Find where the given text appears and provide that cell's center as [x, y] coordinate. 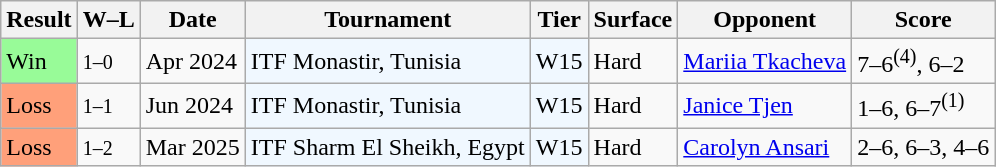
Apr 2024 [192, 62]
7–6(4), 6–2 [924, 62]
Surface [633, 20]
Date [192, 20]
Tournament [388, 20]
1–1 [108, 106]
1–2 [108, 147]
W–L [108, 20]
Janice Tjen [765, 106]
2–6, 6–3, 4–6 [924, 147]
Mar 2025 [192, 147]
Carolyn Ansari [765, 147]
Jun 2024 [192, 106]
Result [39, 20]
ITF Sharm El Sheikh, Egypt [388, 147]
Mariia Tkacheva [765, 62]
Score [924, 20]
Opponent [765, 20]
Win [39, 62]
Tier [559, 20]
1–0 [108, 62]
1–6, 6–7(1) [924, 106]
